Return (x, y) of the center of cell containing provided text 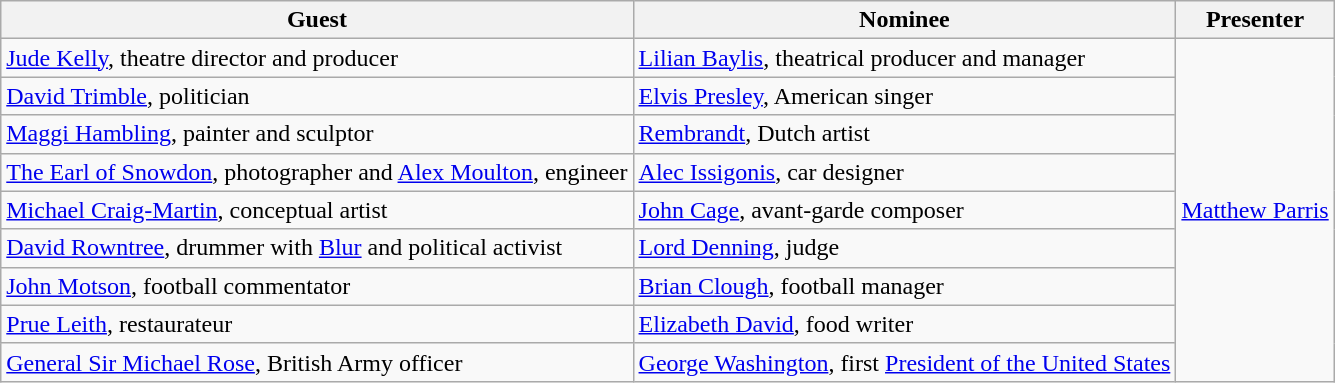
Matthew Parris (1255, 210)
Rembrandt, Dutch artist (904, 134)
The Earl of Snowdon, photographer and Alex Moulton, engineer (317, 172)
Nominee (904, 20)
David Rowntree, drummer with Blur and political activist (317, 248)
Maggi Hambling, painter and sculptor (317, 134)
Elizabeth David, food writer (904, 324)
General Sir Michael Rose, British Army officer (317, 362)
George Washington, first President of the United States (904, 362)
Presenter (1255, 20)
Michael Craig-Martin, conceptual artist (317, 210)
Jude Kelly, theatre director and producer (317, 58)
Guest (317, 20)
Lord Denning, judge (904, 248)
Lilian Baylis, theatrical producer and manager (904, 58)
John Motson, football commentator (317, 286)
Elvis Presley, American singer (904, 96)
Prue Leith, restaurateur (317, 324)
John Cage, avant-garde composer (904, 210)
David Trimble, politician (317, 96)
Alec Issigonis, car designer (904, 172)
Brian Clough, football manager (904, 286)
